Provide the [X, Y] coordinate of the cell's center where the given text is located.  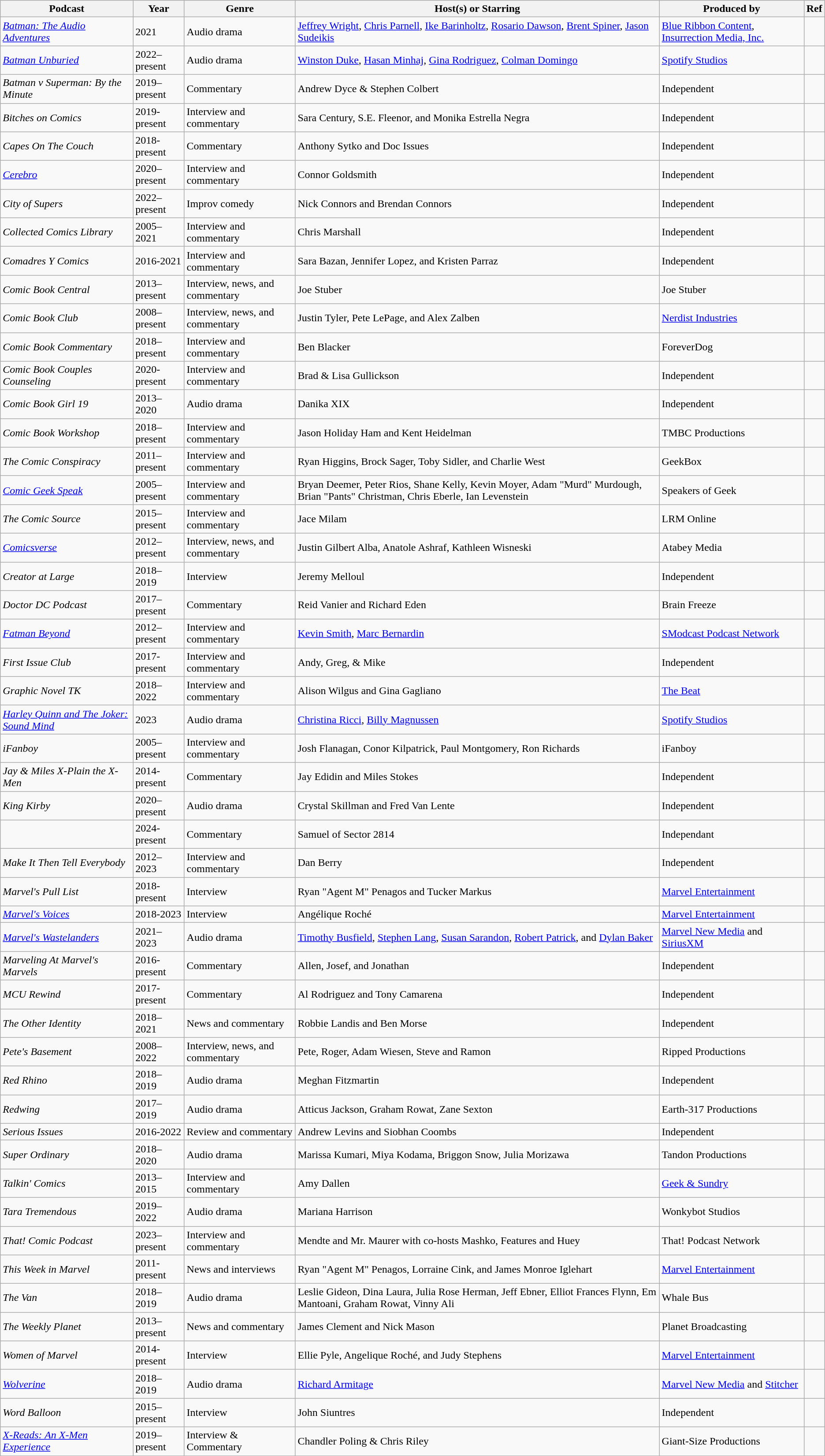
2018–2020 [159, 1155]
Ellie Pyle, Angelique Roché, and Judy Stephens [477, 1356]
Jace Milam [477, 519]
Jason Holiday Ham and Kent Heidelman [477, 433]
Comic Book Central [67, 289]
2017–present [159, 605]
2024- present [159, 835]
Angélique Roché [477, 914]
2019-present [159, 117]
2008–2022 [159, 1051]
Year [159, 9]
Ref [814, 9]
Anthony Sytko and Doc Issues [477, 146]
Brain Freeze [732, 605]
Danika XIX [477, 405]
Batman Unburied [67, 60]
The Other Identity [67, 1023]
The Weekly Planet [67, 1326]
Cerebro [67, 175]
Marvel New Media and Stitcher [732, 1384]
Justin Gilbert Alba, Anatole Ashraf, Kathleen Wisneski [477, 547]
Creator at Large [67, 576]
X-Reads: An X-Men Experience [67, 1441]
Podcast [67, 9]
Marvel's Pull List [67, 892]
Ben Blacker [477, 346]
Andy, Greg, & Mike [477, 662]
Comic Book Commentary [67, 346]
Speakers of Geek [732, 490]
Jay & Miles X-Plain the X-Men [67, 776]
Kevin Smith, Marc Bernardin [477, 634]
Comic Book Club [67, 318]
2013–2015 [159, 1183]
King Kirby [67, 806]
Samuel of Sector 2814 [477, 835]
Comic Geek Speak [67, 490]
MCU Rewind [67, 994]
That! Comic Podcast [67, 1240]
Wonkybot Studios [732, 1212]
Leslie Gideon, Dina Laura, Julia Rose Herman, Jeff Ebner, Elliot Frances Flynn, Em Mantoani, Graham Rowat, Vinny Ali [477, 1298]
Produced by [732, 9]
Atabey Media [732, 547]
Interview & Commentary [240, 1441]
Sara Bazan, Jennifer Lopez, and Kristen Parraz [477, 261]
Jeffrey Wright, Chris Parnell, Ike Barinholtz, Rosario Dawson, Brent Spiner, Jason Sudeikis [477, 32]
Nerdist Industries [732, 318]
Comic Book Girl 19 [67, 405]
Batman v Superman: By the Minute [67, 89]
2019–2022 [159, 1212]
Ryan Higgins, Brock Sager, Toby Sidler, and Charlie West [477, 462]
Winston Duke, Hasan Minhaj, Gina Rodriguez, Colman Domingo [477, 60]
Jeremy Melloul [477, 576]
Alison Wilgus and Gina Gagliano [477, 691]
Chandler Poling & Chris Riley [477, 1441]
Talkin' Comics [67, 1183]
Fatman Beyond [67, 634]
Robbie Landis and Ben Morse [477, 1023]
Andrew Dyce & Stephen Colbert [477, 89]
2008–present [159, 318]
Redwing [67, 1109]
Marissa Kumari, Miya Kodama, Briggon Snow, Julia Morizawa [477, 1155]
News and interviews [240, 1269]
City of Supers [67, 204]
2018–2021 [159, 1023]
2016-present [159, 966]
Ripped Productions [732, 1051]
John Siuntres [477, 1413]
Ryan "Agent M" Penagos, Lorraine Cink, and James Monroe Iglehart [477, 1269]
2018-2023 [159, 914]
Meghan Fitzmartin [477, 1081]
Women of Marvel [67, 1356]
Crystal Skillman and Fred Van Lente [477, 806]
2021 [159, 32]
Host(s) or Starring [477, 9]
First Issue Club [67, 662]
Tandon Productions [732, 1155]
Giant-Size Productions [732, 1441]
2020-present [159, 375]
Capes On The Couch [67, 146]
Super Ordinary [67, 1155]
2011–present [159, 462]
2017–2019 [159, 1109]
Review and commentary [240, 1132]
Whale Bus [732, 1298]
Allen, Josef, and Jonathan [477, 966]
LRM Online [732, 519]
Atticus Jackson, Graham Rowat, Zane Sexton [477, 1109]
Josh Flanagan, Conor Kilpatrick, Paul Montgomery, Ron Richards [477, 748]
Marvel's Voices [67, 914]
2016-2022 [159, 1132]
Marvel's Wastelanders [67, 937]
Graphic Novel TK [67, 691]
2013–2020 [159, 405]
Genre [240, 9]
Amy Dallen [477, 1183]
Pete's Basement [67, 1051]
Pete, Roger, Adam Wiesen, Steve and Ramon [477, 1051]
Mendte and Mr. Maurer with co-hosts Mashko, Features and Huey [477, 1240]
GeekBox [732, 462]
Mariana Harrison [477, 1212]
James Clement and Nick Mason [477, 1326]
Richard Armitage [477, 1384]
2018–2022 [159, 691]
Comadres Y Comics [67, 261]
Serious Issues [67, 1132]
Jay Edidin and Miles Stokes [477, 776]
That! Podcast Network [732, 1240]
Wolverine [67, 1384]
Bryan Deemer, Peter Rios, Shane Kelly, Kevin Moyer, Adam "Murd" Murdough, Brian "Pants" Christman, Chris Eberle, Ian Levenstein [477, 490]
Connor Goldsmith [477, 175]
Reid Vanier and Richard Eden [477, 605]
Harley Quinn and The Joker: Sound Mind [67, 719]
Dan Berry [477, 863]
TMBC Productions [732, 433]
Comic Book Couples Counseling [67, 375]
2005–2021 [159, 232]
SModcast Podcast Network [732, 634]
Comicsverse [67, 547]
2021–2023 [159, 937]
Sara Century, S.E. Fleenor, and Monika Estrella Negra [477, 117]
Geek & Sundry [732, 1183]
Blue Ribbon Content, Insurrection Media, Inc. [732, 32]
Make It Then Tell Everybody [67, 863]
Earth-317 Productions [732, 1109]
ForeverDog [732, 346]
Ryan "Agent M" Penagos and Tucker Markus [477, 892]
Red Rhino [67, 1081]
Tara Tremendous [67, 1212]
This Week in Marvel [67, 1269]
Christina Ricci, Billy Magnussen [477, 719]
Doctor DC Podcast [67, 605]
Batman: The Audio Adventures [67, 32]
Bitches on Comics [67, 117]
The Van [67, 1298]
Word Balloon [67, 1413]
2012–2023 [159, 863]
2016-2021 [159, 261]
Marvel New Media and SiriusXM [732, 937]
Independant [732, 835]
2011-present [159, 1269]
Brad & Lisa Gullickson [477, 375]
2023–present [159, 1240]
Andrew Levins and Siobhan Coombs [477, 1132]
Justin Tyler, Pete LePage, and Alex Zalben [477, 318]
Chris Marshall [477, 232]
Nick Connors and Brendan Connors [477, 204]
Timothy Busfield, Stephen Lang, Susan Sarandon, Robert Patrick, and Dylan Baker [477, 937]
The Beat [732, 691]
Comic Book Workshop [67, 433]
Marveling At Marvel's Marvels [67, 966]
Planet Broadcasting [732, 1326]
The Comic Conspiracy [67, 462]
Al Rodriguez and Tony Camarena [477, 994]
2023 [159, 719]
Improv comedy [240, 204]
The Comic Source [67, 519]
Collected Comics Library [67, 232]
